Return (x, y) of the center of cell containing provided text 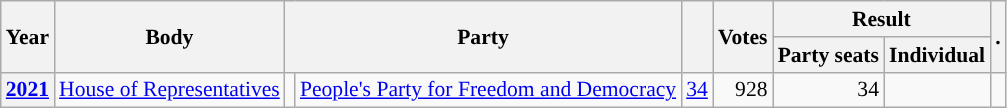
House of Representatives (170, 90)
Party (483, 36)
Result (882, 19)
. (998, 36)
Party seats (828, 55)
People's Party for Freedom and Democracy (488, 90)
Year (28, 36)
Body (170, 36)
2021 (28, 90)
Votes (743, 36)
928 (743, 90)
Individual (937, 55)
